Determine the (x, y) coordinate at the center of the cell enclosing the given text.  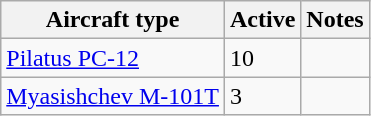
Active (262, 20)
10 (262, 58)
Aircraft type (113, 20)
Notes (335, 20)
Pilatus PC-12 (113, 58)
Myasishchev M-101T (113, 96)
3 (262, 96)
